Extract the [X, Y] coordinate from the center of the cell holding the provided text.  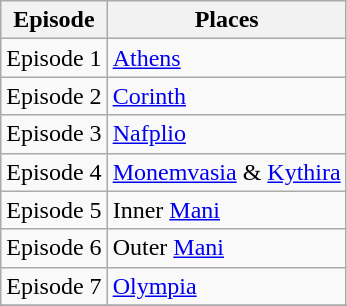
Inner Mani [226, 210]
Episode 3 [54, 134]
Episode 5 [54, 210]
Episode 4 [54, 172]
Outer Mani [226, 248]
Corinth [226, 96]
Episode 2 [54, 96]
Episode [54, 20]
Nafplio [226, 134]
Episode 7 [54, 286]
Athens [226, 58]
Episode 1 [54, 58]
Episode 6 [54, 248]
Olympia [226, 286]
Places [226, 20]
Monemvasia & Kythira [226, 172]
